Identify which cell holds the provided text, then report its [X, Y] central coordinate. 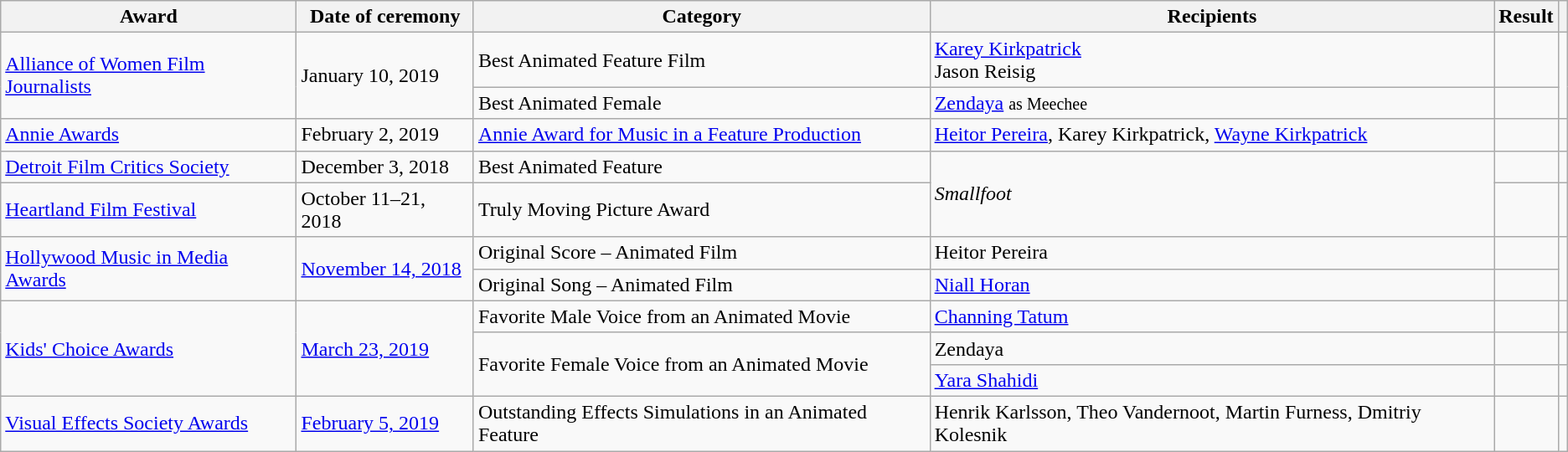
Outstanding Effects Simulations in an Animated Feature [702, 424]
Heitor Pereira, Karey Kirkpatrick, Wayne Kirkpatrick [1212, 135]
February 2, 2019 [385, 135]
Detroit Film Critics Society [149, 167]
Best Animated Feature [702, 167]
Karey KirkpatrickJason Reisig [1212, 60]
January 10, 2019 [385, 75]
Truly Moving Picture Award [702, 209]
Favorite Male Voice from an Animated Movie [702, 316]
Original Song – Animated Film [702, 285]
Henrik Karlsson, Theo Vandernoot, Martin Furness, Dmitriy Kolesnik [1212, 424]
Favorite Female Voice from an Animated Movie [702, 364]
Best Animated Feature Film [702, 60]
Date of ceremony [385, 17]
Original Score – Animated Film [702, 253]
Annie Award for Music in a Feature Production [702, 135]
Zendaya as Meechee [1212, 103]
Category [702, 17]
Heitor Pereira [1212, 253]
Heartland Film Festival [149, 209]
November 14, 2018 [385, 269]
Zendaya [1212, 348]
Kids' Choice Awards [149, 348]
Annie Awards [149, 135]
October 11–21, 2018 [385, 209]
Yara Shahidi [1212, 380]
Alliance of Women Film Journalists [149, 75]
Recipients [1212, 17]
Visual Effects Society Awards [149, 424]
Smallfoot [1212, 194]
Channing Tatum [1212, 316]
Result [1526, 17]
Best Animated Female [702, 103]
Hollywood Music in Media Awards [149, 269]
March 23, 2019 [385, 348]
February 5, 2019 [385, 424]
Award [149, 17]
December 3, 2018 [385, 167]
Niall Horan [1212, 285]
